Return [X, Y] of the center of cell containing provided text 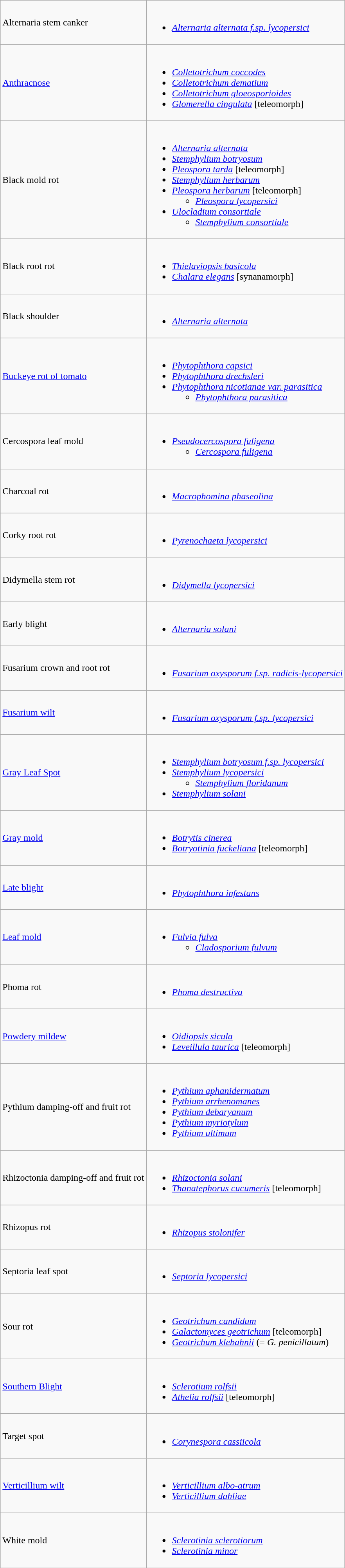
Sclerotium rolfsiiAthelia rolfsii [teleomorph] [246, 1386]
Fulvia fulvaCladosporium fulvum [246, 937]
Cercospora leaf mold [74, 441]
Sour rot [74, 1326]
Alternaria stem canker [74, 23]
Corky root rot [74, 535]
White mold [74, 1540]
Target spot [74, 1436]
Phytophthora capsiciPhytophthora drechsleriPhytophthora nicotianae var. parasiticaPhytophthora parasitica [246, 376]
Colletotrichum coccodesColletotrichum dematiumColletotrichum gloeosporioidesGlomerella cingulata [teleomorph] [246, 83]
Geotrichum candidumGalactomyces geotrichum [teleomorph]Geotrichum klebahnii (= G. penicillatum) [246, 1326]
Late blight [74, 887]
Rhizopus rot [74, 1227]
Black mold rot [74, 180]
Verticillium albo-atrumVerticillium dahliae [246, 1485]
Alternaria solani [246, 623]
Botrytis cinereaBotryotinia fuckeliana [teleomorph] [246, 838]
Charcoal rot [74, 491]
Early blight [74, 623]
Phytophthora infestans [246, 887]
Pythium aphanidermatumPythium arrhenomanesPythium debaryanumPythium myriotylumPythium ultimum [246, 1107]
Pseudocercospora fuligenaCercospora fuligena [246, 441]
Gray mold [74, 838]
Septoria leaf spot [74, 1271]
Phoma rot [74, 987]
Rhizopus stolonifer [246, 1227]
Fusarium crown and root rot [74, 668]
Phoma destructiva [246, 987]
Pythium damping-off and fruit rot [74, 1107]
Fusarium wilt [74, 712]
Black root rot [74, 266]
Fusarium oxysporum f.sp. radicis-lycopersici [246, 668]
Corynespora cassiicola [246, 1436]
Powdery mildew [74, 1036]
Pyrenochaeta lycopersici [246, 535]
Anthracnose [74, 83]
Fusarium oxysporum f.sp. lycopersici [246, 712]
Rhizoctonia damping-off and fruit rot [74, 1178]
Septoria lycopersici [246, 1271]
Gray Leaf Spot [74, 773]
Macrophomina phaseolina [246, 491]
Didymella stem rot [74, 580]
Black shoulder [74, 316]
Oidiopsis siculaLeveillula taurica [teleomorph] [246, 1036]
Buckeye rot of tomato [74, 376]
Leaf mold [74, 937]
Sclerotinia sclerotiorumSclerotinia minor [246, 1540]
Thielaviopsis basicolaChalara elegans [synanamorph] [246, 266]
Rhizoctonia solaniThanatephorus cucumeris [teleomorph] [246, 1178]
Alternaria alternata f.sp. lycopersici [246, 23]
Alternaria alternata [246, 316]
Southern Blight [74, 1386]
Stemphylium botryosum f.sp. lycopersiciStemphylium lycopersiciStemphylium floridanumStemphylium solani [246, 773]
Verticillium wilt [74, 1485]
Didymella lycopersici [246, 580]
